Pinpoint the cell where the given text exists, returning its [X, Y] midpoint coordinate. 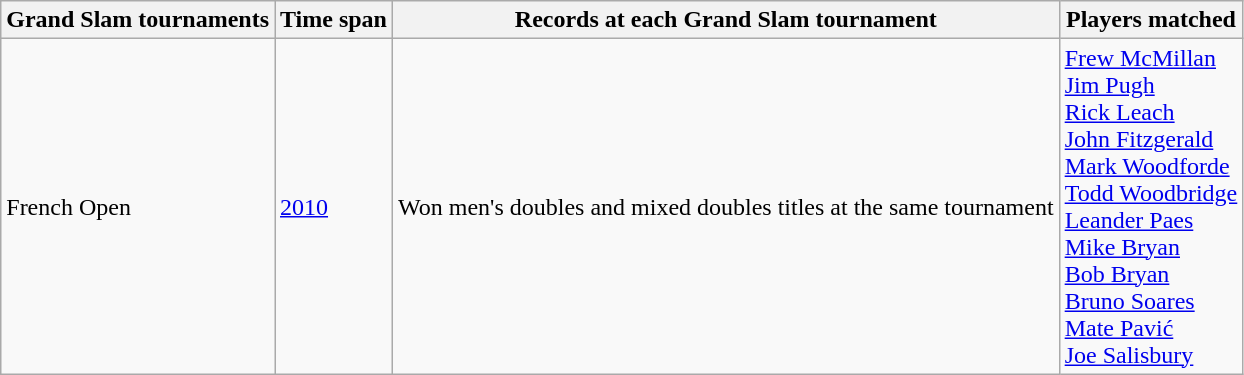
2010 [333, 206]
Records at each Grand Slam tournament [726, 20]
Players matched [1151, 20]
French Open [138, 206]
Time span [333, 20]
Won men's doubles and mixed doubles titles at the same tournament [726, 206]
Grand Slam tournaments [138, 20]
Frew McMillanJim PughRick LeachJohn FitzgeraldMark WoodfordeTodd WoodbridgeLeander PaesMike BryanBob BryanBruno SoaresMate PavićJoe Salisbury [1151, 206]
